Identify which cell holds the provided text, then report its (x, y) central coordinate. 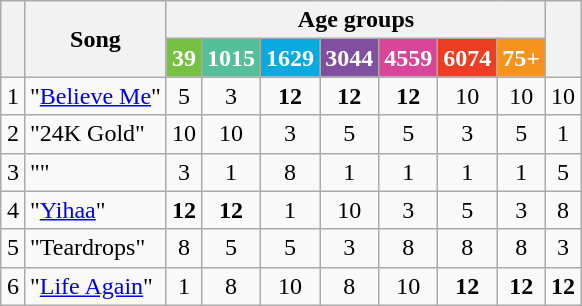
75+ (522, 58)
2 (12, 134)
39 (184, 58)
"Yihaa" (95, 210)
6 (12, 286)
Song (95, 39)
Age groups (356, 20)
4 (12, 210)
1629 (290, 58)
1015 (230, 58)
"" (95, 172)
"Believe Me" (95, 96)
"Teardrops" (95, 248)
6074 (468, 58)
"Life Again" (95, 286)
"24K Gold" (95, 134)
3044 (350, 58)
4559 (408, 58)
